Return the [X, Y] coordinate for the center point of the cell that contains the specified text.  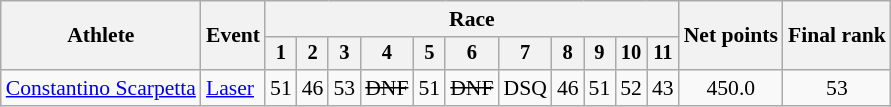
11 [663, 54]
10 [631, 54]
Laser [233, 88]
Constantino Scarpetta [101, 88]
7 [526, 54]
450.0 [731, 88]
6 [472, 54]
5 [429, 54]
52 [631, 88]
9 [600, 54]
1 [281, 54]
2 [313, 54]
Event [233, 36]
Final rank [837, 36]
Athlete [101, 36]
3 [344, 54]
Race [472, 19]
Net points [731, 36]
4 [386, 54]
DSQ [526, 88]
8 [568, 54]
43 [663, 88]
